Output the (x, y) coordinate of the center of the cell containing the given text.  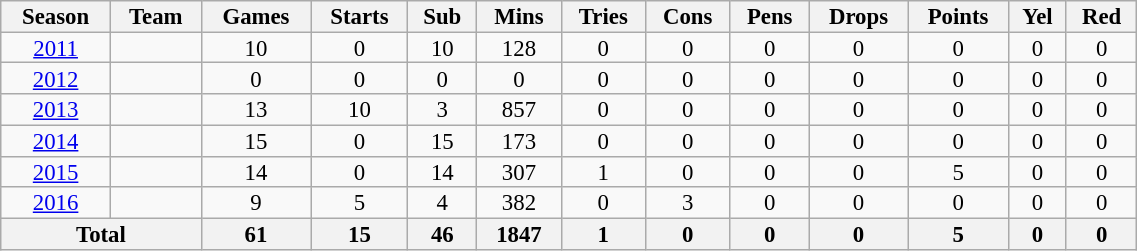
382 (520, 204)
2015 (56, 172)
46 (442, 234)
307 (520, 172)
Yel (1037, 16)
857 (520, 110)
2014 (56, 140)
Red (1101, 16)
2013 (56, 110)
Mins (520, 16)
9 (256, 204)
Tries (603, 16)
2016 (56, 204)
13 (256, 110)
Starts (360, 16)
1847 (520, 234)
Team (156, 16)
2011 (56, 48)
61 (256, 234)
Pens (770, 16)
Season (56, 16)
Cons (688, 16)
2012 (56, 78)
Sub (442, 16)
Drops (858, 16)
173 (520, 140)
128 (520, 48)
Points (958, 16)
Total (101, 234)
4 (442, 204)
Games (256, 16)
